Identify which cell holds the provided text, then report its (x, y) central coordinate. 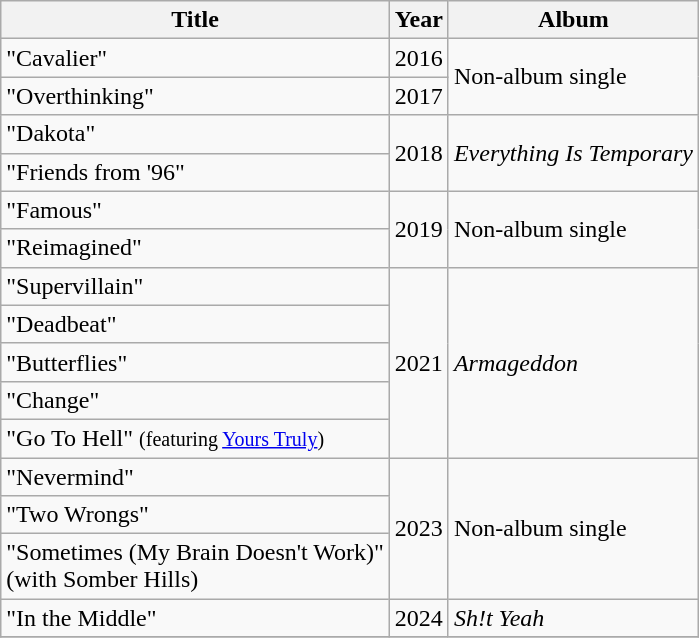
"Two Wrongs" (196, 515)
"Supervillain" (196, 286)
"Change" (196, 400)
"Famous" (196, 210)
"Dakota" (196, 134)
"Reimagined" (196, 248)
Album (573, 20)
"In the Middle" (196, 618)
"Sometimes (My Brain Doesn't Work)" (with Somber Hills) (196, 566)
2016 (418, 58)
"Butterflies" (196, 362)
Year (418, 20)
"Nevermind" (196, 477)
"Cavalier" (196, 58)
"Go To Hell" (featuring Yours Truly) (196, 438)
Armageddon (573, 362)
Title (196, 20)
2021 (418, 362)
2017 (418, 96)
2018 (418, 153)
2024 (418, 618)
"Deadbeat" (196, 324)
Everything Is Temporary (573, 153)
"Friends from '96" (196, 172)
Sh!t Yeah (573, 618)
2019 (418, 229)
"Overthinking" (196, 96)
2023 (418, 528)
